Detect which cell encompasses the target text, then output its [x, y] center coordinate. 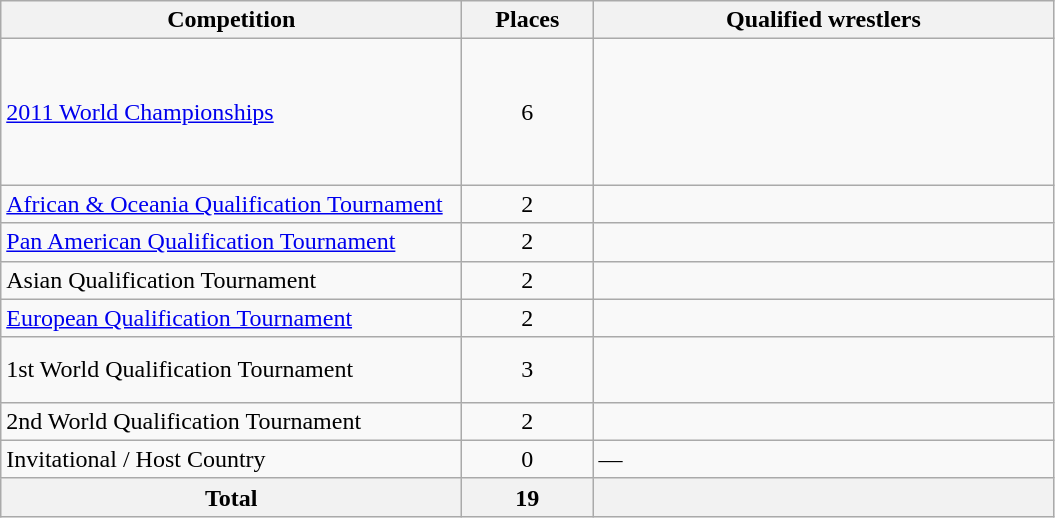
2011 World Championships [232, 112]
Total [232, 497]
European Qualification Tournament [232, 318]
19 [528, 497]
6 [528, 112]
— [824, 459]
2nd World Qualification Tournament [232, 421]
3 [528, 370]
Qualified wrestlers [824, 20]
Places [528, 20]
0 [528, 459]
African & Oceania Qualification Tournament [232, 204]
Asian Qualification Tournament [232, 280]
1st World Qualification Tournament [232, 370]
Pan American Qualification Tournament [232, 242]
Competition [232, 20]
Invitational / Host Country [232, 459]
